Search for the cell housing the specified text and yield its (x, y) center coordinate. 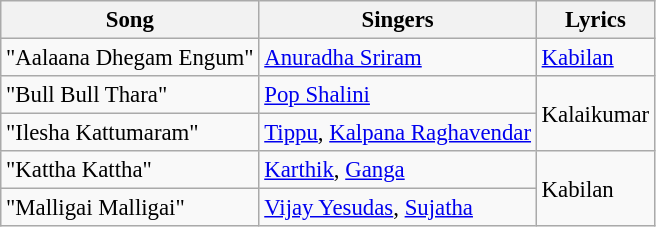
Vijay Yesudas, Sujatha (398, 208)
Kalaikumar (595, 114)
Tippu, Kalpana Raghavendar (398, 133)
Singers (398, 20)
Karthik, Ganga (398, 170)
"Malligai Malligai" (130, 208)
Song (130, 20)
Pop Shalini (398, 95)
"Aalaana Dhegam Engum" (130, 58)
"Kattha Kattha" (130, 170)
Lyrics (595, 20)
"Bull Bull Thara" (130, 95)
"Ilesha Kattumaram" (130, 133)
Anuradha Sriram (398, 58)
